For the text-containing cell, return its midpoint in [X, Y] coordinate format. 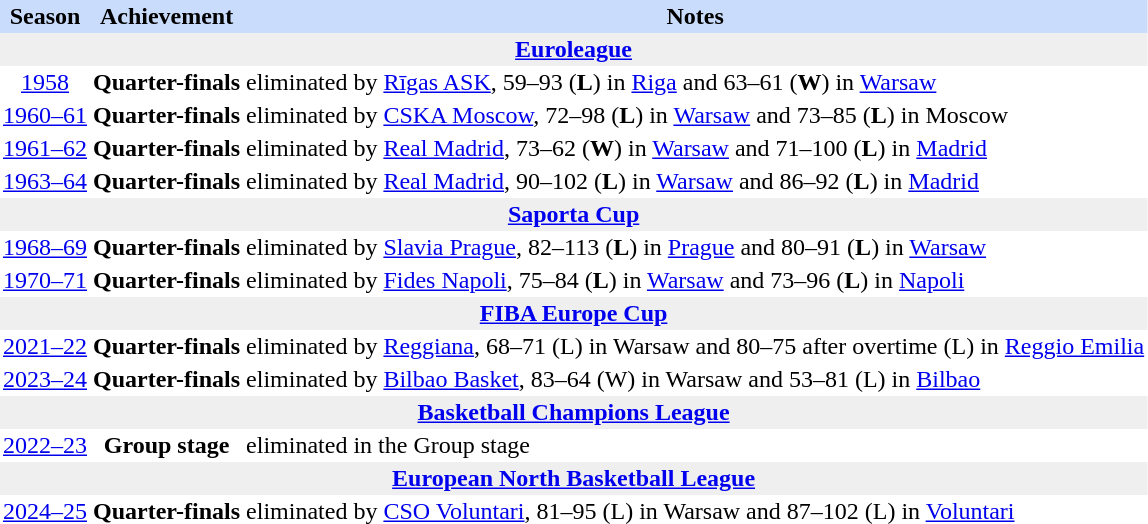
1970–71 [45, 280]
eliminated by Reggiana, 68–71 (L) in Warsaw and 80–75 after overtime (L) in Reggio Emilia [695, 346]
1960–61 [45, 116]
Euroleague [574, 50]
Achievement [166, 16]
Season [45, 16]
eliminated by Real Madrid, 73–62 (W) in Warsaw and 71–100 (L) in Madrid [695, 148]
eliminated by Rīgas ASK, 59–93 (L) in Riga and 63–61 (W) in Warsaw [695, 82]
1968–69 [45, 248]
1961–62 [45, 148]
Saporta Cup [574, 214]
eliminated by Bilbao Basket, 83–64 (W) in Warsaw and 53–81 (L) in Bilbao [695, 380]
FIBA Europe Cup [574, 314]
eliminated by Slavia Prague, 82–113 (L) in Prague and 80–91 (L) in Warsaw [695, 248]
eliminated by CSKA Moscow, 72–98 (L) in Warsaw and 73–85 (L) in Moscow [695, 116]
eliminated in the Group stage [695, 446]
Basketball Champions League [574, 412]
1958 [45, 82]
Group stage [166, 446]
2023–24 [45, 380]
1963–64 [45, 182]
2021–22 [45, 346]
European North Basketball League [574, 478]
2022–23 [45, 446]
Notes [695, 16]
eliminated by Real Madrid, 90–102 (L) in Warsaw and 86–92 (L) in Madrid [695, 182]
eliminated by Fides Napoli, 75–84 (L) in Warsaw and 73–96 (L) in Napoli [695, 280]
